Output the [X, Y] coordinate of the center of the cell containing the given text.  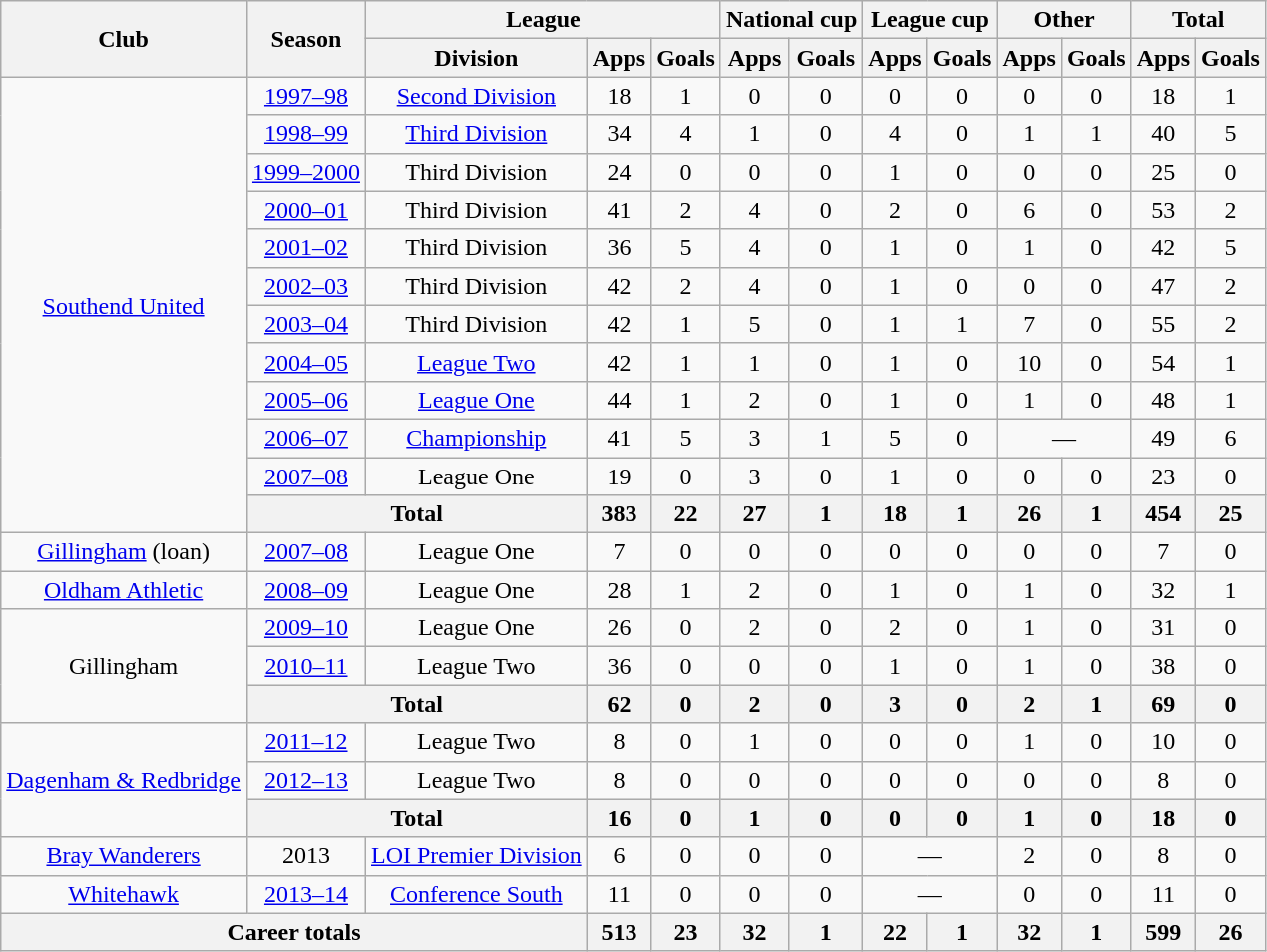
27 [754, 514]
Bray Wanderers [124, 856]
Whitehawk [124, 894]
19 [619, 476]
2004–05 [306, 362]
2008–09 [306, 590]
Dagenham & Redbridge [124, 780]
League [543, 20]
Season [306, 39]
2000–01 [306, 210]
Career totals [294, 932]
38 [1163, 666]
2006–07 [306, 438]
54 [1163, 362]
Club [124, 39]
2009–10 [306, 628]
48 [1163, 400]
League cup [930, 20]
Championship [476, 438]
Gillingham [124, 666]
LOI Premier Division [476, 856]
1999–2000 [306, 172]
1998–99 [306, 134]
2003–04 [306, 324]
National cup [791, 20]
Southend United [124, 306]
Oldham Athletic [124, 590]
40 [1163, 134]
2012–13 [306, 780]
Gillingham (loan) [124, 552]
55 [1163, 324]
47 [1163, 286]
16 [619, 818]
31 [1163, 628]
62 [619, 704]
2002–03 [306, 286]
Second Division [476, 96]
53 [1163, 210]
24 [619, 172]
49 [1163, 438]
2010–11 [306, 666]
2013 [306, 856]
2011–12 [306, 742]
2005–06 [306, 400]
383 [619, 514]
Conference South [476, 894]
599 [1163, 932]
454 [1163, 514]
28 [619, 590]
513 [619, 932]
44 [619, 400]
1997–98 [306, 96]
2001–02 [306, 248]
Other [1064, 20]
34 [619, 134]
2013–14 [306, 894]
Division [476, 58]
69 [1163, 704]
